For the text-containing cell, return its midpoint in [x, y] coordinate format. 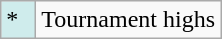
Tournament highs [128, 20]
* [18, 20]
